Capture the cell that displays the provided text and extract its [X, Y] central coordinate. 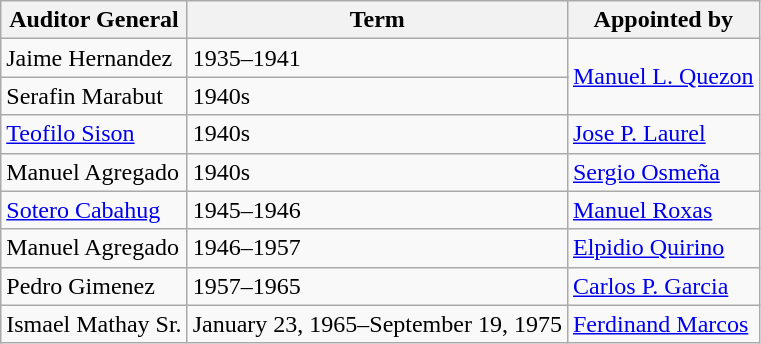
Jose P. Laurel [663, 134]
Serafin Marabut [94, 96]
1935–1941 [377, 58]
Ferdinand Marcos [663, 324]
Carlos P. Garcia [663, 286]
Appointed by [663, 20]
Ismael Mathay Sr. [94, 324]
Teofilo Sison [94, 134]
Pedro Gimenez [94, 286]
Manuel L. Quezon [663, 77]
Manuel Roxas [663, 210]
Sotero Cabahug [94, 210]
1945–1946 [377, 210]
Elpidio Quirino [663, 248]
January 23, 1965–September 19, 1975 [377, 324]
Jaime Hernandez [94, 58]
Sergio Osmeña [663, 172]
Term [377, 20]
1946–1957 [377, 248]
Auditor General [94, 20]
1957–1965 [377, 286]
